Extract the [X, Y] coordinate from the center of the cell holding the provided text.  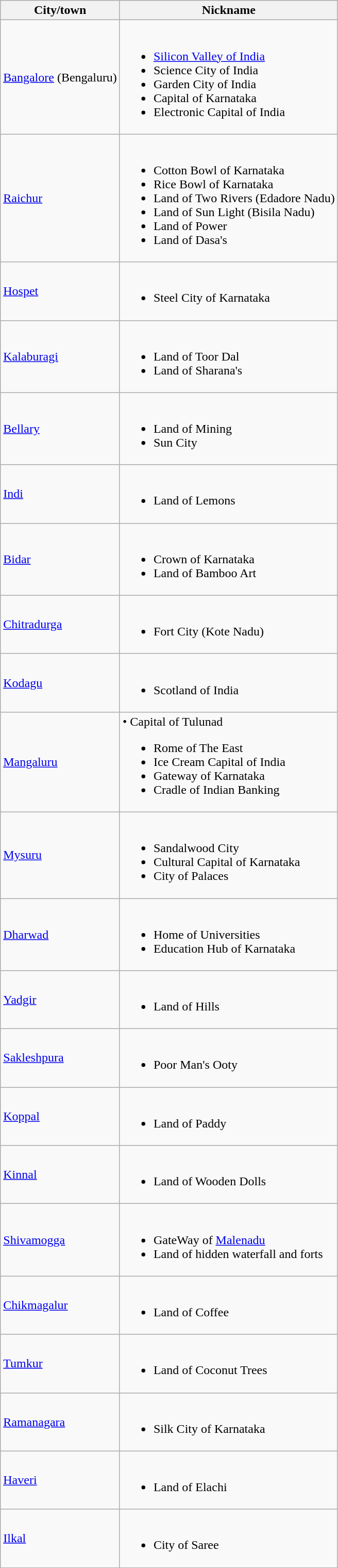
Silk City of Karnataka [229, 1422]
Mangaluru [60, 762]
Scotland of India [229, 683]
Land of Hills [229, 1000]
Land of Paddy [229, 1116]
Chikmagalur [60, 1305]
Land of Coconut Trees [229, 1364]
Kinnal [60, 1175]
Sakleshpura [60, 1058]
Nickname [229, 10]
City/town [60, 10]
Koppal [60, 1116]
Cotton Bowl of KarnatakaRice Bowl of KarnatakaLand of Two Rivers (Edadore Nadu)Land of Sun Light (Bisila Nadu)Land of PowerLand of Dasa's [229, 198]
Home of UniversitiesEducation Hub of Karnataka [229, 935]
Poor Man's Ooty [229, 1058]
Shivamogga [60, 1240]
Land of Toor DalLand of Sharana's [229, 356]
Bangalore (Bengaluru) [60, 77]
Ilkal [60, 1538]
Kodagu [60, 683]
Tumkur [60, 1364]
Indi [60, 494]
Raichur [60, 198]
Hospet [60, 291]
Mysuru [60, 855]
Land of MiningSun City [229, 429]
Chitradurga [60, 624]
Crown of KarnatakaLand of Bamboo Art [229, 559]
Ramanagara [60, 1422]
Haveri [60, 1480]
Land of Elachi [229, 1480]
Dharwad [60, 935]
Yadgir [60, 1000]
Land of Wooden Dolls [229, 1175]
Land of Lemons [229, 494]
Silicon Valley of IndiaScience City of IndiaGarden City of IndiaCapital of KarnatakaElectronic Capital of India [229, 77]
Sandalwood CityCultural Capital of KarnatakaCity of Palaces [229, 855]
Bidar [60, 559]
Fort City (Kote Nadu) [229, 624]
Bellary [60, 429]
GateWay of MalenaduLand of hidden waterfall and forts [229, 1240]
City of Saree [229, 1538]
• Capital of TulunadRome of The EastIce Cream Capital of IndiaGateway of KarnatakaCradle of Indian Banking [229, 762]
Kalaburagi [60, 356]
Steel City of Karnataka [229, 291]
Land of Coffee [229, 1305]
